Determine the (x, y) coordinate at the center of the cell enclosing the given text.  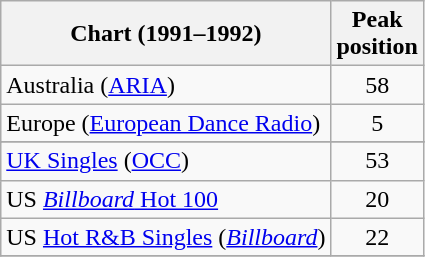
US Hot R&B Singles (Billboard) (166, 237)
Australia (ARIA) (166, 85)
22 (377, 237)
Peakposition (377, 34)
53 (377, 161)
UK Singles (OCC) (166, 161)
Chart (1991–1992) (166, 34)
US Billboard Hot 100 (166, 199)
20 (377, 199)
5 (377, 123)
Europe (European Dance Radio) (166, 123)
58 (377, 85)
